From the cell containing the given text, extract its center point as (x, y) coordinate. 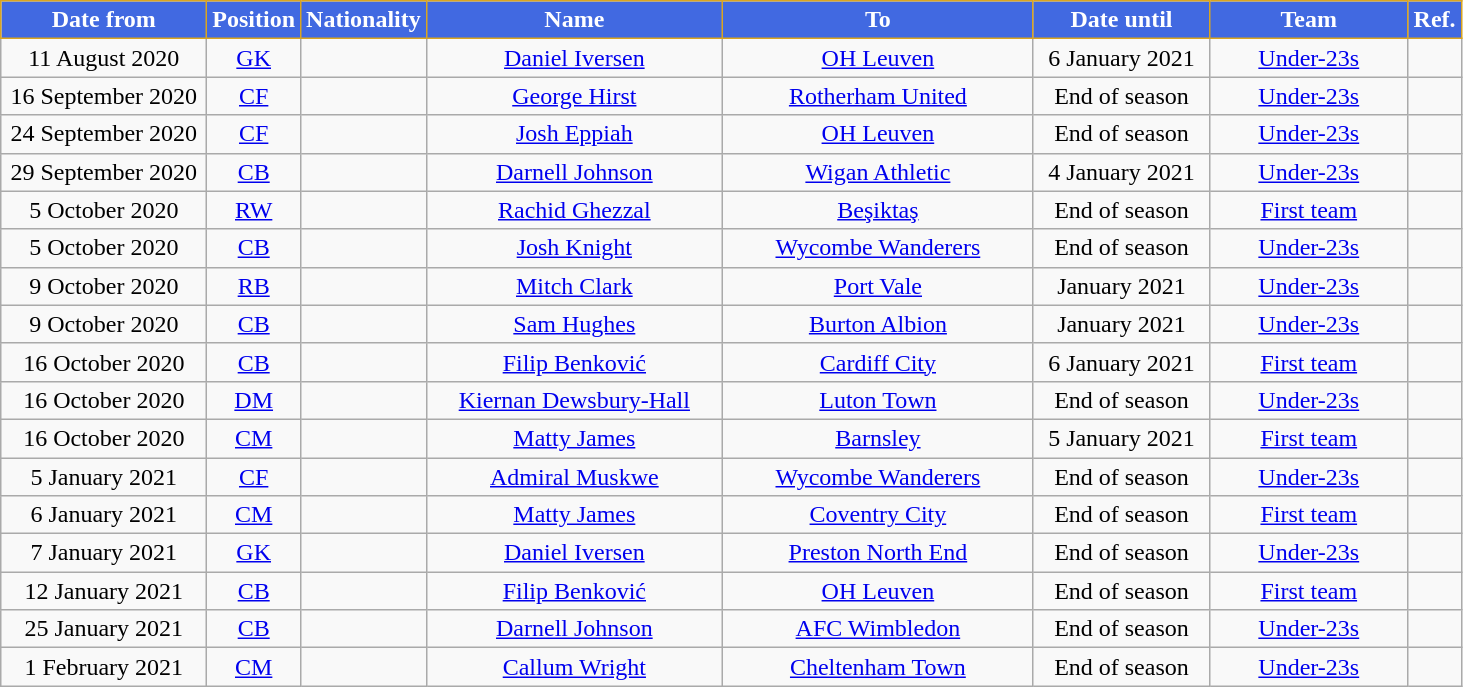
Date until (1121, 20)
Name (574, 20)
Port Vale (878, 286)
1 February 2021 (104, 667)
Rachid Ghezzal (574, 210)
Nationality (364, 20)
11 August 2020 (104, 58)
7 January 2021 (104, 553)
24 September 2020 (104, 134)
Cardiff City (878, 362)
Sam Hughes (574, 324)
Ref. (1434, 20)
Josh Eppiah (574, 134)
Coventry City (878, 515)
Admiral Muskwe (574, 477)
Cheltenham Town (878, 667)
25 January 2021 (104, 629)
Team (1308, 20)
Burton Albion (878, 324)
Date from (104, 20)
12 January 2021 (104, 591)
George Hirst (574, 96)
Callum Wright (574, 667)
AFC Wimbledon (878, 629)
Beşiktaş (878, 210)
29 September 2020 (104, 172)
4 January 2021 (1121, 172)
RW (254, 210)
Preston North End (878, 553)
DM (254, 400)
Josh Knight (574, 248)
16 September 2020 (104, 96)
Rotherham United (878, 96)
RB (254, 286)
Wigan Athletic (878, 172)
Mitch Clark (574, 286)
Kiernan Dewsbury-Hall (574, 400)
To (878, 20)
Barnsley (878, 438)
Position (254, 20)
Luton Town (878, 400)
